Provide the [x, y] coordinate of the cell's center where the given text is located.  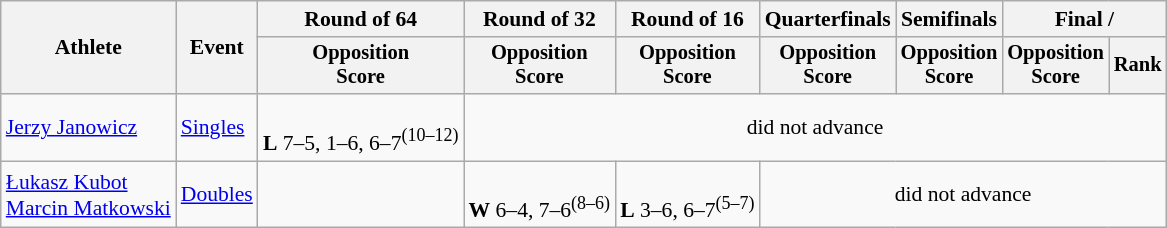
W 6–4, 7–6(8–6) [540, 194]
L 3–6, 6–7(5–7) [687, 194]
Jerzy Janowicz [88, 128]
Round of 32 [540, 19]
L 7–5, 1–6, 6–7(10–12) [361, 128]
Round of 64 [361, 19]
Łukasz KubotMarcin Matkowski [88, 194]
Quarterfinals [828, 19]
Round of 16 [687, 19]
Athlete [88, 48]
Semifinals [950, 19]
Singles [217, 128]
Doubles [217, 194]
Event [217, 48]
Rank [1138, 66]
Final / [1084, 19]
